Return [x, y] of the center of cell containing provided text 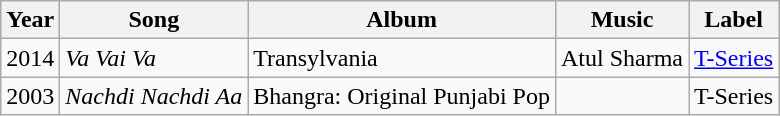
Bhangra: Original Punjabi Pop [402, 96]
2014 [30, 58]
Transylvania [402, 58]
2003 [30, 96]
Nachdi Nachdi Aa [154, 96]
Atul Sharma [622, 58]
Label [734, 20]
Song [154, 20]
Music [622, 20]
Album [402, 20]
Year [30, 20]
Va Vai Va [154, 58]
